Capture the cell that displays the provided text and extract its (X, Y) central coordinate. 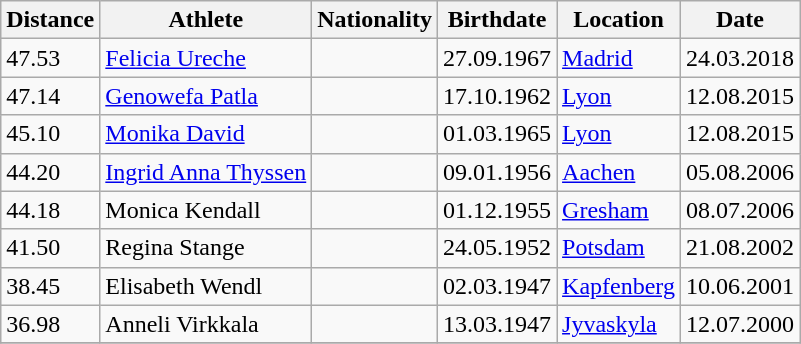
Distance (50, 20)
13.03.1947 (496, 324)
Aachen (619, 172)
08.07.2006 (740, 210)
Elisabeth Wendl (206, 286)
Genowefa Patla (206, 96)
24.03.2018 (740, 58)
38.45 (50, 286)
41.50 (50, 248)
17.10.1962 (496, 96)
Nationality (375, 20)
Jyvaskyla (619, 324)
01.12.1955 (496, 210)
10.06.2001 (740, 286)
09.01.1956 (496, 172)
Gresham (619, 210)
24.05.1952 (496, 248)
Madrid (619, 58)
Felicia Ureche (206, 58)
Anneli Virkkala (206, 324)
Kapfenberg (619, 286)
01.03.1965 (496, 134)
Date (740, 20)
Regina Stange (206, 248)
Birthdate (496, 20)
47.53 (50, 58)
47.14 (50, 96)
36.98 (50, 324)
12.07.2000 (740, 324)
44.20 (50, 172)
27.09.1967 (496, 58)
Potsdam (619, 248)
05.08.2006 (740, 172)
Ingrid Anna Thyssen (206, 172)
44.18 (50, 210)
Location (619, 20)
Monica Kendall (206, 210)
21.08.2002 (740, 248)
02.03.1947 (496, 286)
45.10 (50, 134)
Athlete (206, 20)
Monika David (206, 134)
